Capture the cell that displays the provided text and extract its (x, y) central coordinate. 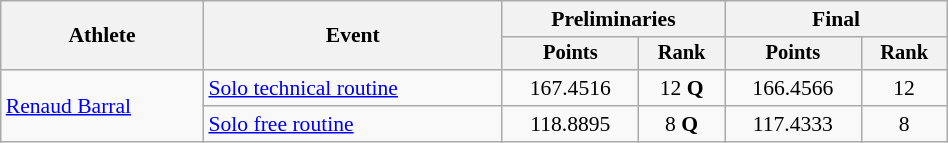
Athlete (102, 36)
Solo technical routine (352, 88)
12 Q (681, 88)
Solo free routine (352, 124)
12 (904, 88)
Renaud Barral (102, 106)
8 Q (681, 124)
Final (836, 19)
Event (352, 36)
8 (904, 124)
166.4566 (793, 88)
118.8895 (570, 124)
167.4516 (570, 88)
117.4333 (793, 124)
Preliminaries (614, 19)
